Capture the cell that displays the provided text and extract its (X, Y) central coordinate. 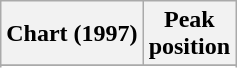
Peakposition (189, 34)
Chart (1997) (72, 34)
